Locate the cell with the specified text and output its [x, y] center coordinate. 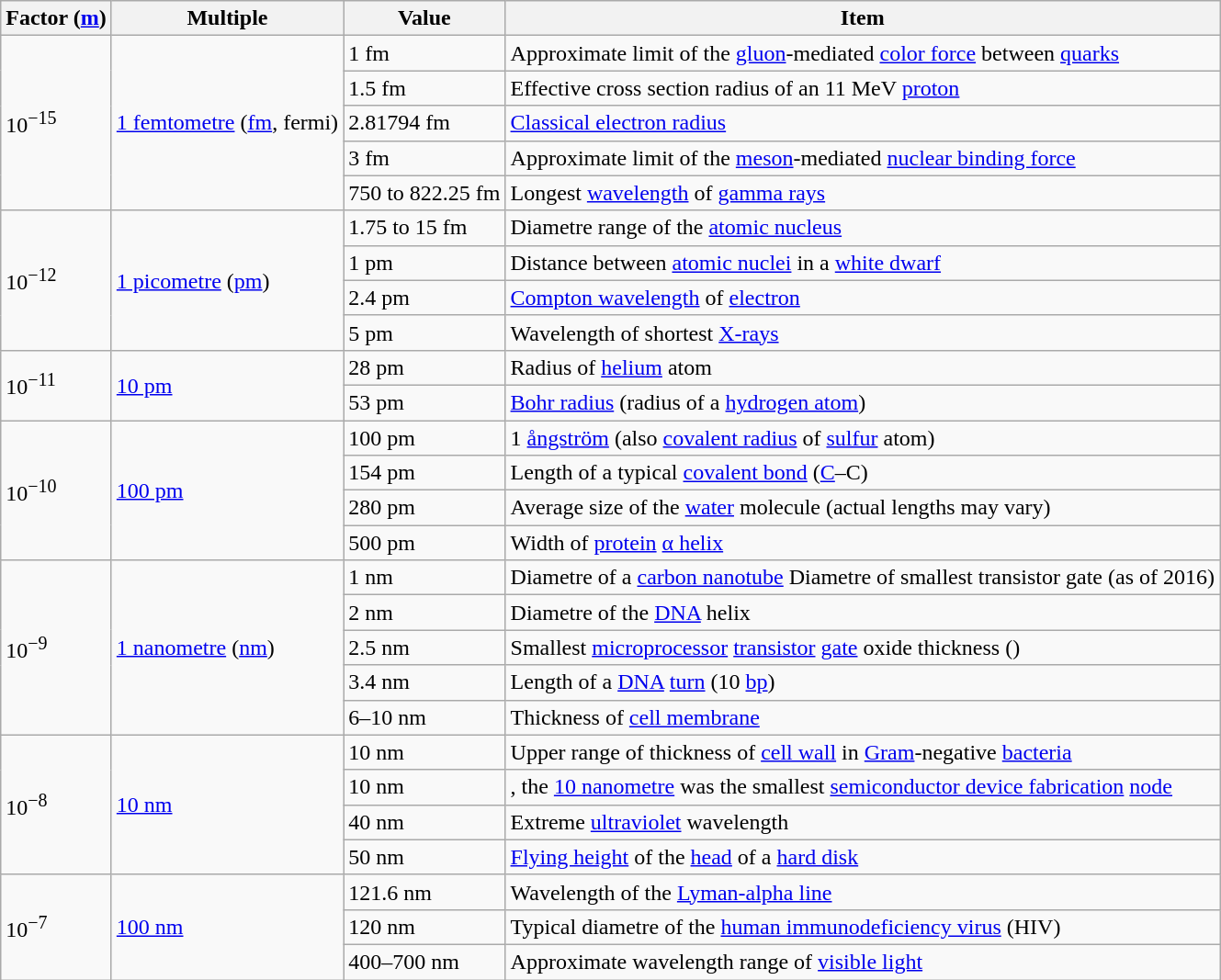
53 pm [424, 402]
Classical electron radius [862, 123]
Thickness of cell membrane [862, 717]
3 fm [424, 158]
10−9 [57, 648]
Value [424, 18]
Upper range of thickness of cell wall in Gram-negative bacteria [862, 752]
Wavelength of shortest X-rays [862, 332]
28 pm [424, 367]
50 nm [424, 857]
Width of protein α helix [862, 543]
1.5 fm [424, 88]
Multiple [227, 18]
2.81794 fm [424, 123]
2.5 nm [424, 648]
1 fm [424, 53]
1 nm [424, 578]
Approximate wavelength range of visible light [862, 962]
Factor (m) [57, 18]
Smallest microprocessor transistor gate oxide thickness () [862, 648]
750 to 822.25 fm [424, 193]
10−15 [57, 123]
40 nm [424, 822]
Approximate limit of the meson-mediated nuclear binding force [862, 158]
10−10 [57, 490]
10−11 [57, 385]
100 nm [227, 927]
1 femtometre (fm, fermi) [227, 123]
121.6 nm [424, 892]
154 pm [424, 473]
10−7 [57, 927]
Flying height of the head of a hard disk [862, 857]
Diametre of the DNA helix [862, 613]
Item [862, 18]
1 nanometre (nm) [227, 648]
Extreme ultraviolet wavelength [862, 822]
1.75 to 15 fm [424, 228]
10−12 [57, 280]
3.4 nm [424, 682]
Diametre range of the atomic nucleus [862, 228]
500 pm [424, 543]
400–700 nm [424, 962]
Longest wavelength of gamma rays [862, 193]
Average size of the water molecule (actual lengths may vary) [862, 508]
Bohr radius (radius of a hydrogen atom) [862, 402]
Typical diametre of the human immunodeficiency virus (HIV) [862, 927]
Length of a DNA turn (10 bp) [862, 682]
, the 10 nanometre was the smallest semiconductor device fabrication node [862, 787]
10 pm [227, 385]
2.4 pm [424, 298]
Compton wavelength of electron [862, 298]
1 pm [424, 263]
Distance between atomic nuclei in a white dwarf [862, 263]
Diametre of a carbon nanotube Diametre of smallest transistor gate (as of 2016) [862, 578]
280 pm [424, 508]
2 nm [424, 613]
Wavelength of the Lyman-alpha line [862, 892]
6–10 nm [424, 717]
1 ångström (also covalent radius of sulfur atom) [862, 438]
120 nm [424, 927]
1 picometre (pm) [227, 280]
Length of a typical covalent bond (C–C) [862, 473]
Effective cross section radius of an 11 MeV proton [862, 88]
Approximate limit of the gluon-mediated color force between quarks [862, 53]
Radius of helium atom [862, 367]
5 pm [424, 332]
10−8 [57, 805]
